Determine the [x, y] coordinate at the center of the cell enclosing the given text.  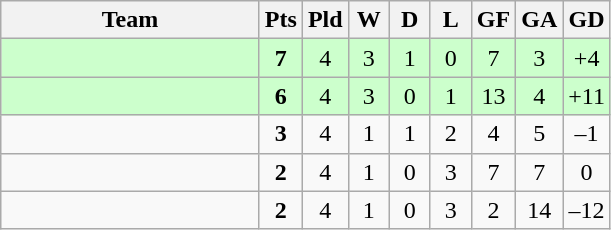
Pld [325, 20]
+11 [587, 96]
L [450, 20]
–12 [587, 210]
Team [130, 20]
GD [587, 20]
6 [280, 96]
5 [540, 134]
Pts [280, 20]
13 [493, 96]
GA [540, 20]
W [368, 20]
14 [540, 210]
+4 [587, 58]
D [410, 20]
–1 [587, 134]
GF [493, 20]
